Detect which cell encompasses the target text, then output its (X, Y) center coordinate. 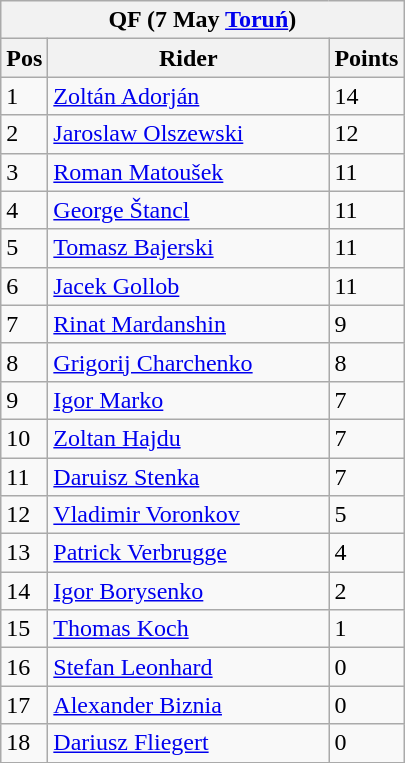
Stefan Leonhard (188, 667)
Daruisz Stenka (188, 477)
Igor Marko (188, 400)
16 (24, 667)
Dariusz Fliegert (188, 743)
Rinat Mardanshin (188, 324)
Zoltán Adorján (188, 96)
Jacek Gollob (188, 286)
Alexander Biznia (188, 705)
George Štancl (188, 210)
Patrick Verbrugge (188, 553)
15 (24, 629)
10 (24, 438)
Zoltan Hajdu (188, 438)
Pos (24, 58)
QF (7 May Toruń) (202, 20)
Thomas Koch (188, 629)
18 (24, 743)
3 (24, 172)
Grigorij Charchenko (188, 362)
6 (24, 286)
Points (366, 58)
13 (24, 553)
Tomasz Bajerski (188, 248)
Jaroslaw Olszewski (188, 134)
Igor Borysenko (188, 591)
17 (24, 705)
Roman Matoušek (188, 172)
Vladimir Voronkov (188, 515)
Rider (188, 58)
